Pinpoint the cell where the given text exists, returning its (x, y) midpoint coordinate. 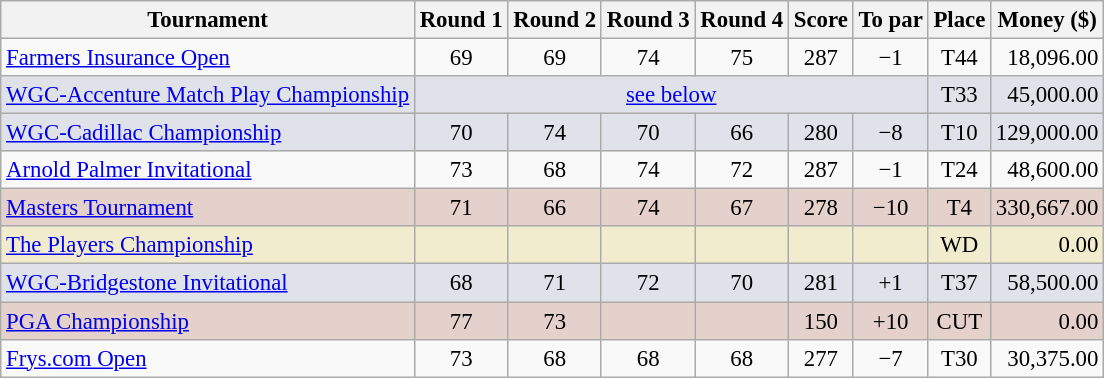
58,500.00 (1048, 283)
T33 (959, 95)
Masters Tournament (208, 208)
75 (742, 58)
WGC-Accenture Match Play Championship (208, 95)
WGC-Cadillac Championship (208, 133)
T44 (959, 58)
T30 (959, 358)
330,667.00 (1048, 208)
−8 (890, 133)
+10 (890, 321)
277 (822, 358)
67 (742, 208)
CUT (959, 321)
278 (822, 208)
Arnold Palmer Invitational (208, 170)
280 (822, 133)
−7 (890, 358)
T4 (959, 208)
PGA Championship (208, 321)
48,600.00 (1048, 170)
Round 2 (555, 20)
30,375.00 (1048, 358)
150 (822, 321)
WGC-Bridgestone Invitational (208, 283)
Round 4 (742, 20)
129,000.00 (1048, 133)
To par (890, 20)
+1 (890, 283)
Place (959, 20)
T24 (959, 170)
77 (461, 321)
Farmers Insurance Open (208, 58)
T10 (959, 133)
Round 3 (648, 20)
45,000.00 (1048, 95)
The Players Championship (208, 245)
281 (822, 283)
T37 (959, 283)
see below (671, 95)
Score (822, 20)
−10 (890, 208)
Money ($) (1048, 20)
Frys.com Open (208, 358)
WD (959, 245)
18,096.00 (1048, 58)
Tournament (208, 20)
Round 1 (461, 20)
